Identify which cell holds the provided text, then report its [x, y] central coordinate. 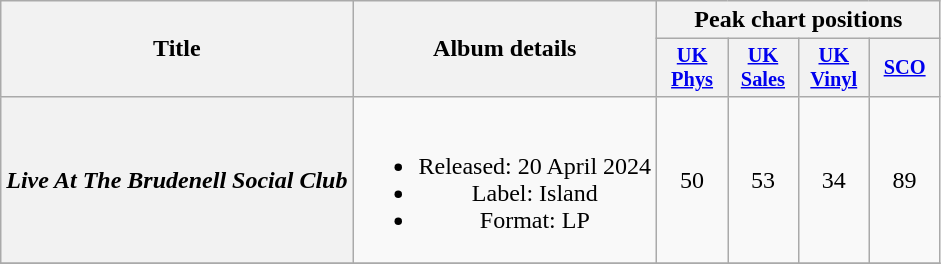
Peak chart positions [798, 20]
Album details [505, 49]
89 [904, 180]
Title [177, 49]
34 [834, 180]
Live At The Brudenell Social Club [177, 180]
SCO [904, 68]
50 [692, 180]
UKPhys [692, 68]
UKVinyl [834, 68]
Released: 20 April 2024Label: IslandFormat: LP [505, 180]
UKSales [764, 68]
53 [764, 180]
